Provide the [X, Y] coordinate of the cell's center where the given text is located.  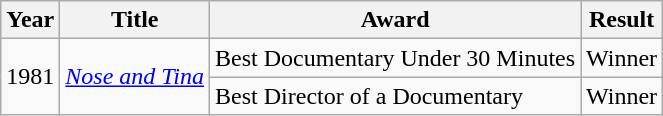
1981 [30, 77]
Title [135, 20]
Award [396, 20]
Result [622, 20]
Best Director of a Documentary [396, 96]
Best Documentary Under 30 Minutes [396, 58]
Nose and Tina [135, 77]
Year [30, 20]
